Search for the cell housing the specified text and yield its (x, y) center coordinate. 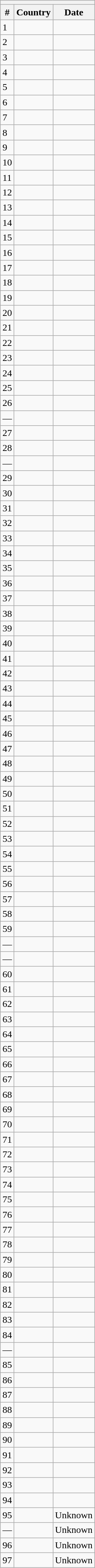
61 (7, 989)
55 (7, 869)
22 (7, 343)
78 (7, 1245)
44 (7, 704)
6 (7, 102)
51 (7, 809)
32 (7, 523)
69 (7, 1109)
31 (7, 508)
26 (7, 403)
94 (7, 1500)
83 (7, 1320)
30 (7, 493)
8 (7, 132)
75 (7, 1200)
39 (7, 628)
74 (7, 1185)
64 (7, 1034)
50 (7, 794)
18 (7, 283)
34 (7, 553)
95 (7, 1515)
Country (34, 12)
65 (7, 1049)
27 (7, 433)
72 (7, 1155)
48 (7, 764)
92 (7, 1470)
35 (7, 568)
11 (7, 177)
10 (7, 162)
46 (7, 734)
59 (7, 929)
85 (7, 1365)
90 (7, 1440)
16 (7, 253)
1 (7, 27)
89 (7, 1425)
15 (7, 238)
28 (7, 448)
93 (7, 1485)
47 (7, 749)
25 (7, 388)
67 (7, 1079)
4 (7, 72)
38 (7, 613)
33 (7, 538)
84 (7, 1335)
21 (7, 328)
12 (7, 193)
71 (7, 1139)
41 (7, 658)
Date (74, 12)
96 (7, 1545)
36 (7, 583)
66 (7, 1064)
80 (7, 1275)
29 (7, 478)
97 (7, 1560)
49 (7, 779)
3 (7, 57)
70 (7, 1124)
53 (7, 839)
91 (7, 1455)
19 (7, 298)
14 (7, 223)
# (7, 12)
2 (7, 42)
79 (7, 1260)
58 (7, 914)
87 (7, 1395)
42 (7, 674)
60 (7, 974)
88 (7, 1410)
73 (7, 1170)
24 (7, 373)
52 (7, 824)
76 (7, 1215)
45 (7, 719)
17 (7, 268)
68 (7, 1094)
77 (7, 1230)
13 (7, 208)
23 (7, 358)
54 (7, 854)
40 (7, 643)
82 (7, 1305)
86 (7, 1380)
7 (7, 117)
43 (7, 689)
9 (7, 147)
57 (7, 899)
62 (7, 1004)
20 (7, 313)
81 (7, 1290)
5 (7, 87)
56 (7, 884)
37 (7, 598)
63 (7, 1019)
